Return [x, y] of the center of cell containing provided text 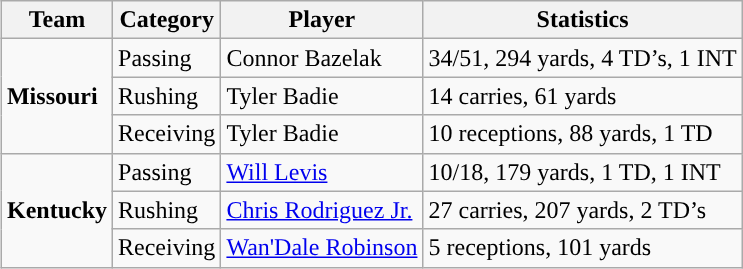
Will Levis [322, 172]
Missouri [56, 96]
5 receptions, 101 yards [582, 248]
Player [322, 20]
Team [56, 20]
27 carries, 207 yards, 2 TD’s [582, 210]
Chris Rodriguez Jr. [322, 210]
10 receptions, 88 yards, 1 TD [582, 134]
10/18, 179 yards, 1 TD, 1 INT [582, 172]
14 carries, 61 yards [582, 96]
Statistics [582, 20]
34/51, 294 yards, 4 TD’s, 1 INT [582, 58]
Category [167, 20]
Wan'Dale Robinson [322, 248]
Kentucky [56, 210]
Connor Bazelak [322, 58]
